Find where the given text appears and provide that cell's center as (x, y) coordinate. 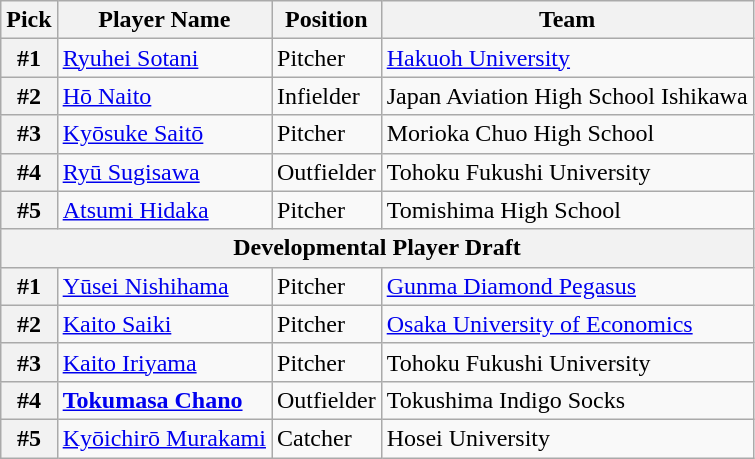
Kaito Iriyama (164, 362)
Morioka Chuo High School (567, 134)
Tokumasa Chano (164, 400)
Pick (29, 20)
Ryuhei Sotani (164, 58)
Kyōsuke Saitō (164, 134)
Ryū Sugisawa (164, 172)
Gunma Diamond Pegasus (567, 286)
Tokushima Indigo Socks (567, 400)
Team (567, 20)
Japan Aviation High School Ishikawa (567, 96)
Developmental Player Draft (377, 248)
Kyōichirō Murakami (164, 438)
Infielder (327, 96)
Hakuoh University (567, 58)
Position (327, 20)
Tomishima High School (567, 210)
Osaka University of Economics (567, 324)
Hō Naito (164, 96)
Catcher (327, 438)
Kaito Saiki (164, 324)
Hosei University (567, 438)
Player Name (164, 20)
Yūsei Nishihama (164, 286)
Atsumi Hidaka (164, 210)
